Output the [x, y] coordinate of the center of the cell containing the given text.  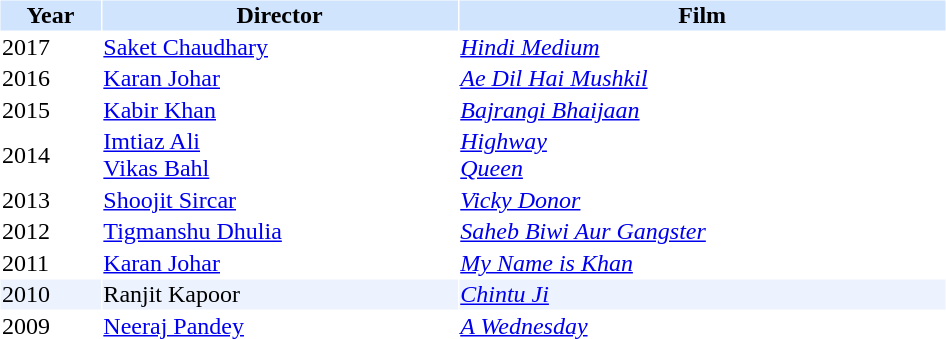
Ae Dil Hai Mushkil [702, 79]
2017 [50, 47]
Saket Chaudhary [280, 47]
Ranjit Kapoor [280, 295]
Vicky Donor [702, 200]
Saheb Biwi Aur Gangster [702, 231]
Director [280, 15]
2014 [50, 154]
Hindi Medium [702, 47]
Year [50, 15]
2011 [50, 263]
Film [702, 15]
Chintu Ji [702, 295]
Bajrangi Bhaijaan [702, 110]
My Name is Khan [702, 263]
2013 [50, 200]
2012 [50, 231]
Tigmanshu Dhulia [280, 231]
Imtiaz AliVikas Bahl [280, 154]
Shoojit Sircar [280, 200]
HighwayQueen [702, 154]
2010 [50, 295]
2016 [50, 79]
Kabir Khan [280, 110]
2015 [50, 110]
